Identify which cell holds the provided text, then report its [x, y] central coordinate. 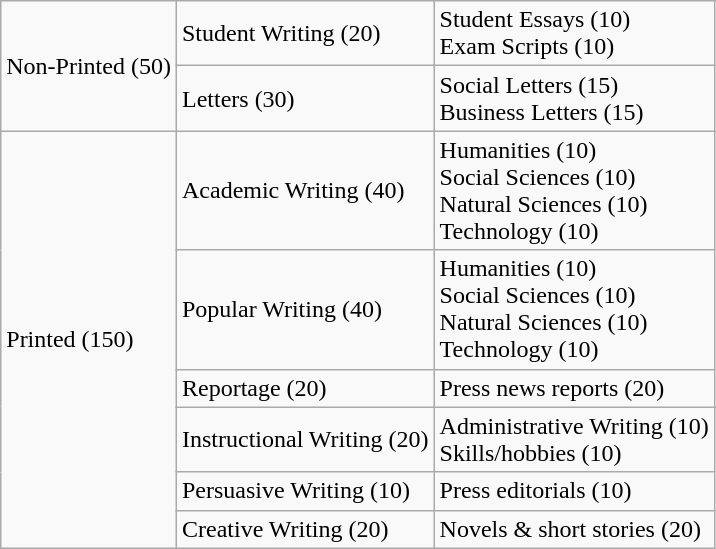
Social Letters (15)Business Letters (15) [574, 98]
Letters (30) [305, 98]
Student Writing (20) [305, 34]
Non-Printed (50) [89, 66]
Instructional Writing (20) [305, 440]
Persuasive Writing (10) [305, 491]
Press editorials (10) [574, 491]
Popular Writing (40) [305, 310]
Printed (150) [89, 340]
Novels & short stories (20) [574, 529]
Creative Writing (20) [305, 529]
Reportage (20) [305, 388]
Student Essays (10)Exam Scripts (10) [574, 34]
Press news reports (20) [574, 388]
Academic Writing (40) [305, 190]
Administrative Writing (10)Skills/hobbies (10) [574, 440]
